Determine the (x, y) coordinate at the center of the cell enclosing the given text.  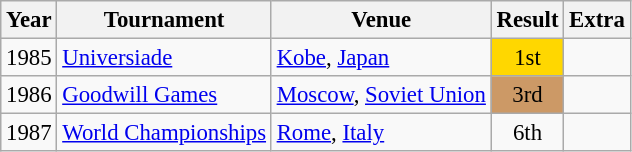
Tournament (164, 20)
Kobe, Japan (381, 58)
1985 (29, 58)
Rome, Italy (381, 133)
1986 (29, 95)
3rd (528, 95)
Venue (381, 20)
1987 (29, 133)
Result (528, 20)
Year (29, 20)
World Championships (164, 133)
Moscow, Soviet Union (381, 95)
6th (528, 133)
1st (528, 58)
Universiade (164, 58)
Extra (597, 20)
Goodwill Games (164, 95)
